Determine the (x, y) coordinate at the center of the cell enclosing the given text.  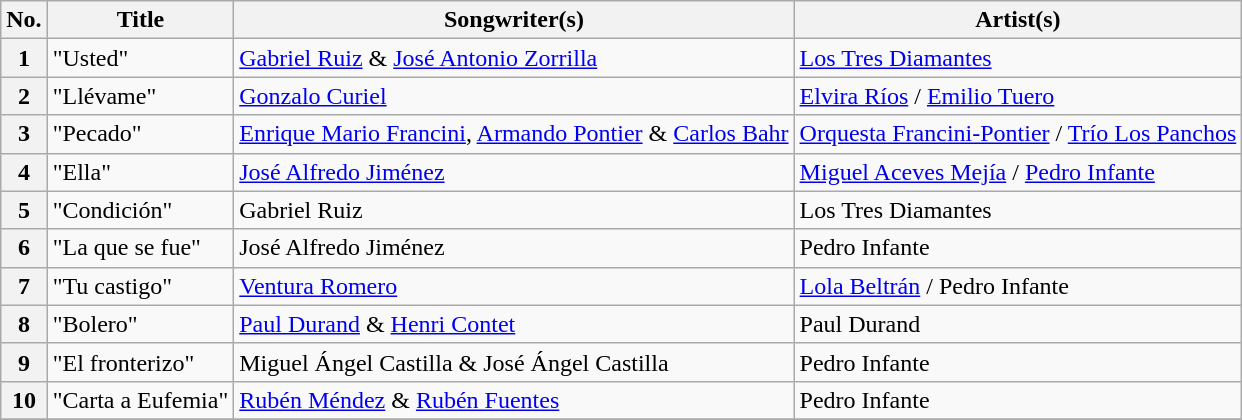
10 (24, 400)
"Carta a Eufemia" (140, 400)
Paul Durand & Henri Contet (514, 324)
4 (24, 172)
5 (24, 210)
Title (140, 20)
8 (24, 324)
Rubén Méndez & Rubén Fuentes (514, 400)
Gabriel Ruiz & José Antonio Zorrilla (514, 58)
"La que se fue" (140, 248)
No. (24, 20)
"Llévame" (140, 96)
"Usted" (140, 58)
Songwriter(s) (514, 20)
"Condición" (140, 210)
Miguel Aceves Mejía / Pedro Infante (1018, 172)
"Tu castigo" (140, 286)
Artist(s) (1018, 20)
Gabriel Ruiz (514, 210)
Orquesta Francini-Pontier / Trío Los Panchos (1018, 134)
Ventura Romero (514, 286)
"Ella" (140, 172)
Elvira Ríos / Emilio Tuero (1018, 96)
1 (24, 58)
"Pecado" (140, 134)
"El fronterizo" (140, 362)
"Bolero" (140, 324)
Miguel Ángel Castilla & José Ángel Castilla (514, 362)
7 (24, 286)
6 (24, 248)
Gonzalo Curiel (514, 96)
Lola Beltrán / Pedro Infante (1018, 286)
2 (24, 96)
Paul Durand (1018, 324)
Enrique Mario Francini, Armando Pontier & Carlos Bahr (514, 134)
9 (24, 362)
3 (24, 134)
